Search for the cell housing the specified text and yield its (x, y) center coordinate. 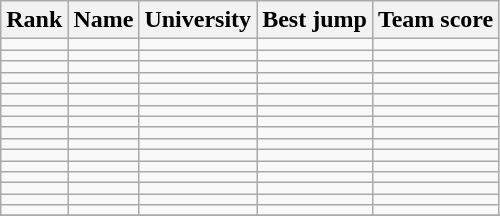
University (198, 20)
Best jump (315, 20)
Name (104, 20)
Rank (34, 20)
Team score (435, 20)
